From the cell containing the given text, extract its center point as (x, y) coordinate. 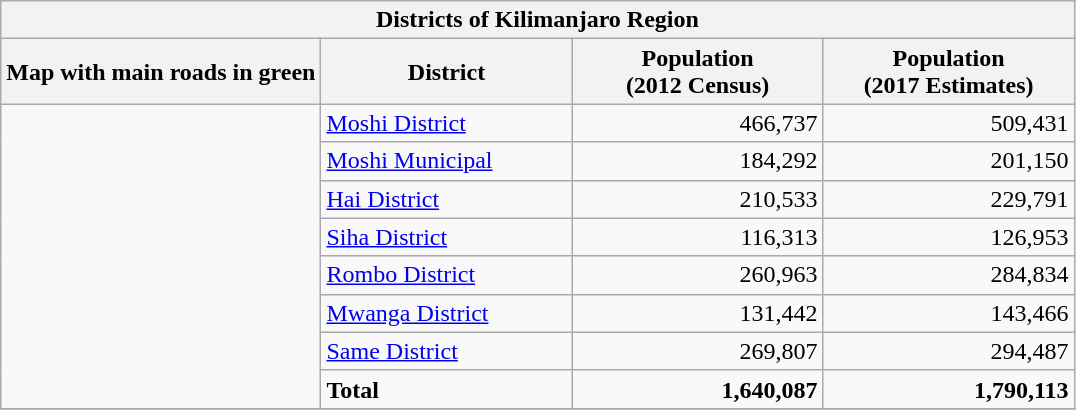
Same District (446, 351)
260,963 (698, 275)
Map with main roads in green (161, 72)
229,791 (948, 199)
210,533 (698, 199)
Hai District (446, 199)
509,431 (948, 123)
294,487 (948, 351)
Rombo District (446, 275)
Population(2017 Estimates) (948, 72)
Population(2012 Census) (698, 72)
184,292 (698, 161)
284,834 (948, 275)
201,150 (948, 161)
District (446, 72)
Mwanga District (446, 313)
Total (446, 389)
126,953 (948, 237)
269,807 (698, 351)
143,466 (948, 313)
1,640,087 (698, 389)
Moshi District (446, 123)
131,442 (698, 313)
Siha District (446, 237)
116,313 (698, 237)
466,737 (698, 123)
1,790,113 (948, 389)
Moshi Municipal (446, 161)
Districts of Kilimanjaro Region (538, 20)
